Return the [x, y] coordinate for the center point of the cell that contains the specified text.  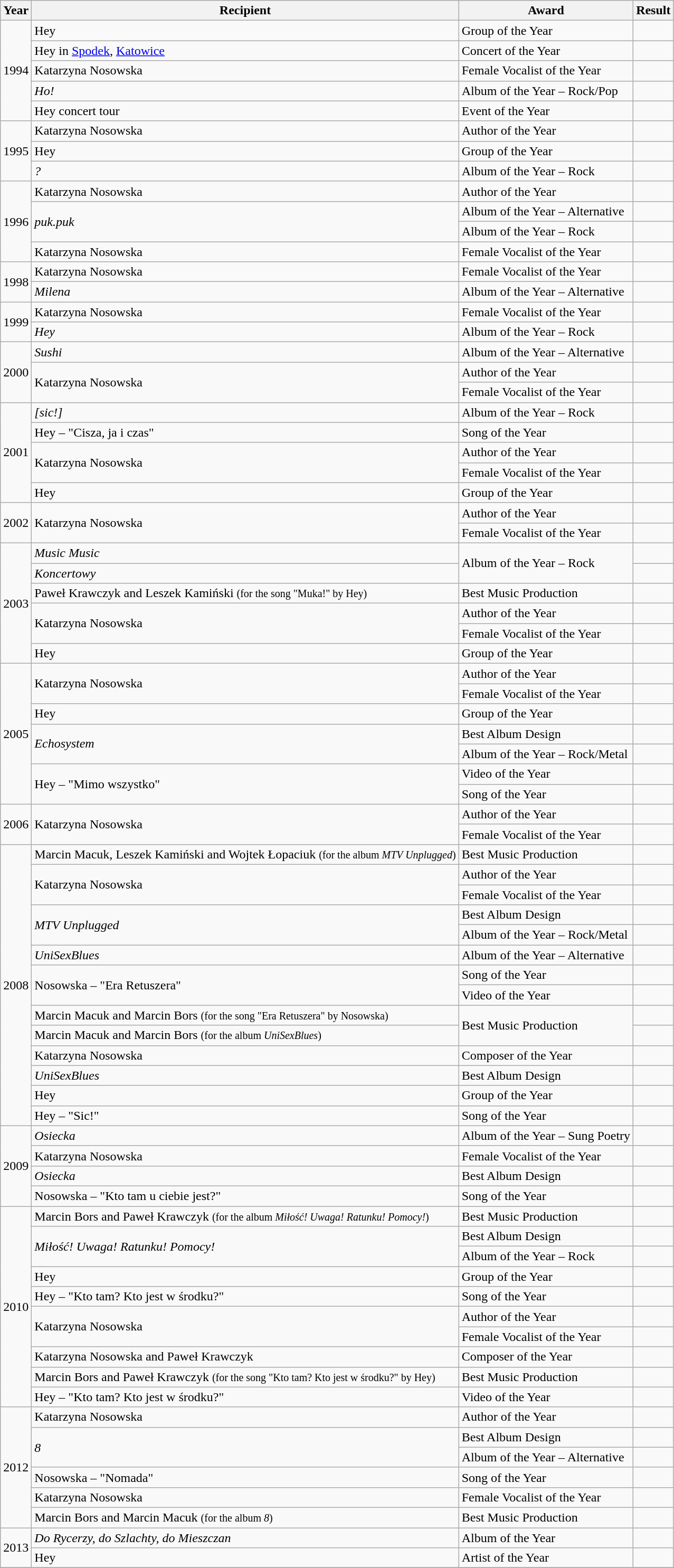
Marcin Macuk and Marcin Bors (for the song "Era Retuszera" by Nosowska) [245, 1015]
Hey – "Cisza, ja i czas" [245, 432]
Marcin Bors and Marcin Macuk (for the album 8) [245, 1517]
2003 [16, 603]
Award [546, 11]
2001 [16, 452]
Album of the Year [546, 1538]
1999 [16, 322]
Hey – "Sic!" [245, 1116]
MTV Unplugged [245, 925]
Album of the Year – Rock/Pop [546, 91]
2006 [16, 824]
1995 [16, 151]
Year [16, 11]
? [245, 171]
Nosowska – "Nomada" [245, 1477]
Album of the Year – Sung Poetry [546, 1136]
1998 [16, 282]
2008 [16, 985]
2012 [16, 1467]
Hey – "Mimo wszystko" [245, 784]
[sic!] [245, 412]
2013 [16, 1548]
Marcin Macuk, Leszek Kamiński and Wojtek Łopaciuk (for the album MTV Unplugged) [245, 854]
2002 [16, 523]
Concert of the Year [546, 51]
Result [653, 11]
Recipient [245, 11]
Hey in Spodek, Katowice [245, 51]
2009 [16, 1166]
2000 [16, 372]
2005 [16, 734]
Katarzyna Nosowska and Paweł Krawczyk [245, 1357]
Artist of the Year [546, 1558]
Echosystem [245, 744]
Milena [245, 292]
2010 [16, 1306]
Sushi [245, 352]
8 [245, 1447]
Marcin Bors and Paweł Krawczyk (for the album Miłość! Uwaga! Ratunku! Pomocy!) [245, 1216]
1994 [16, 71]
Koncertowy [245, 573]
puk.puk [245, 221]
Do Rycerzy, do Szlachty, do Mieszczan [245, 1538]
Nosowska – "Kto tam u ciebie jest?" [245, 1196]
Music Music [245, 553]
Paweł Krawczyk and Leszek Kamiński (for the song "Muka!" by Hey) [245, 593]
Hey concert tour [245, 111]
Marcin Macuk and Marcin Bors (for the album UniSexBlues) [245, 1035]
Ho! [245, 91]
Miłość! Uwaga! Ratunku! Pomocy! [245, 1246]
Marcin Bors and Paweł Krawczyk (for the song "Kto tam? Kto jest w środku?" by Hey) [245, 1377]
Event of the Year [546, 111]
1996 [16, 221]
Nosowska – "Era Retuszera" [245, 985]
